Output the [x, y] coordinate of the center of the cell containing the given text.  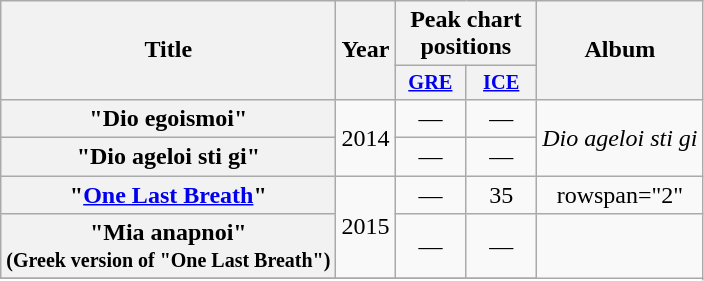
"Dio egoismoi" [168, 118]
Peak chart positions [466, 34]
"Dio ageloi sti gi" [168, 157]
Dio ageloi sti gi [620, 137]
Album [620, 50]
rowspan="2" [620, 195]
GRE [430, 83]
2014 [366, 137]
"One Last Breath" [168, 195]
35 [502, 195]
Title [168, 50]
"Mia anapnoi" (Greek version of "One Last Breath") [168, 246]
ICE [502, 83]
Year [366, 50]
2015 [366, 228]
